Determine the [x, y] coordinate at the center of the cell enclosing the given text.  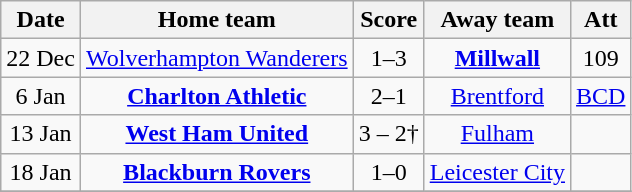
Charlton Athletic [216, 96]
Leicester City [497, 172]
BCD [601, 96]
Att [601, 20]
1–3 [388, 58]
1–0 [388, 172]
13 Jan [41, 134]
Millwall [497, 58]
Away team [497, 20]
West Ham United [216, 134]
Wolverhampton Wanderers [216, 58]
Home team [216, 20]
Brentford [497, 96]
2–1 [388, 96]
Score [388, 20]
109 [601, 58]
Blackburn Rovers [216, 172]
3 – 2† [388, 134]
Fulham [497, 134]
18 Jan [41, 172]
Date [41, 20]
22 Dec [41, 58]
6 Jan [41, 96]
